For the text-containing cell, return its midpoint in (X, Y) coordinate format. 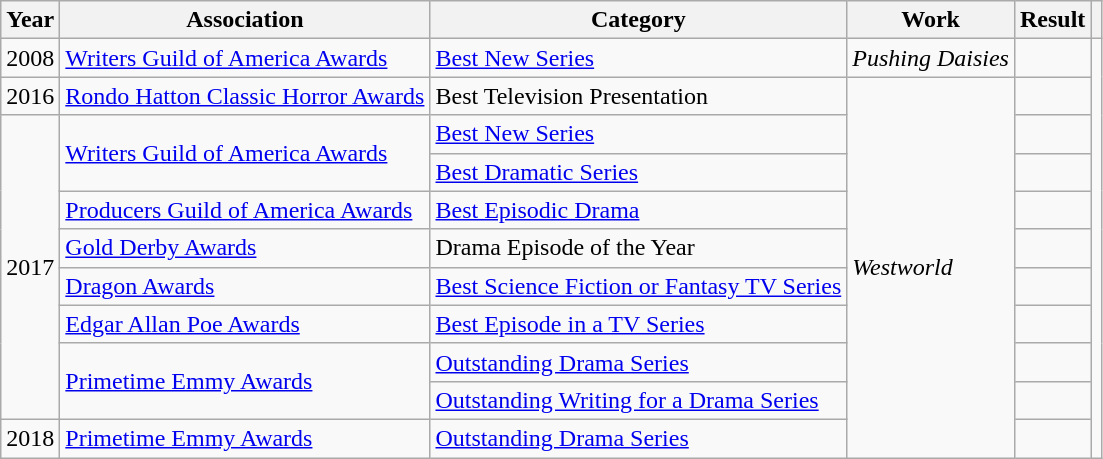
Category (638, 20)
Best Episode in a TV Series (638, 324)
2016 (30, 96)
Best Dramatic Series (638, 172)
Best Television Presentation (638, 96)
Best Science Fiction or Fantasy TV Series (638, 286)
Westworld (931, 268)
Outstanding Writing for a Drama Series (638, 400)
Producers Guild of America Awards (245, 210)
Work (931, 20)
Gold Derby Awards (245, 248)
Dragon Awards (245, 286)
Edgar Allan Poe Awards (245, 324)
Year (30, 20)
Result (1052, 20)
2018 (30, 438)
Association (245, 20)
2017 (30, 267)
Pushing Daisies (931, 58)
2008 (30, 58)
Best Episodic Drama (638, 210)
Drama Episode of the Year (638, 248)
Rondo Hatton Classic Horror Awards (245, 96)
